Locate the cell with the specified text and output its (X, Y) center coordinate. 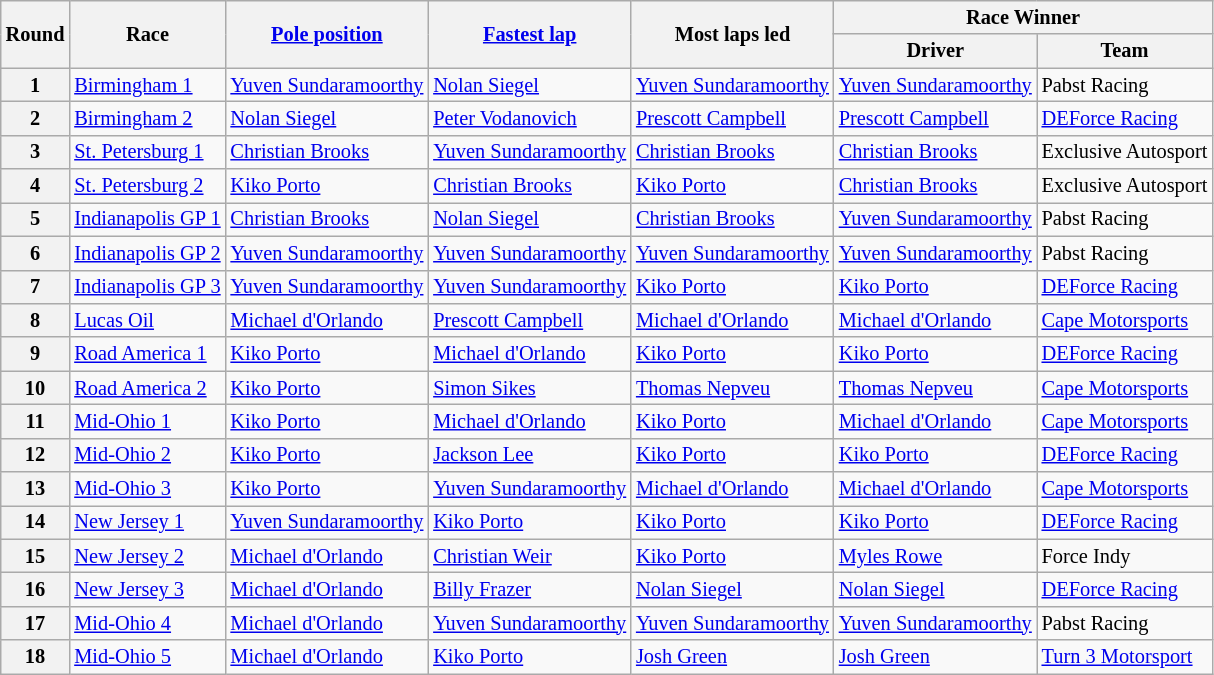
16 (36, 589)
Team (1125, 51)
10 (36, 388)
11 (36, 421)
7 (36, 287)
New Jersey 3 (147, 589)
Simon Sikes (530, 388)
Indianapolis GP 1 (147, 219)
Jackson Lee (530, 455)
8 (36, 320)
Lucas Oil (147, 320)
Road America 1 (147, 354)
14 (36, 522)
Race (147, 34)
Christian Weir (530, 556)
Indianapolis GP 2 (147, 253)
Pole position (328, 34)
Turn 3 Motorsport (1125, 657)
5 (36, 219)
Myles Rowe (936, 556)
3 (36, 152)
Mid-Ohio 2 (147, 455)
Race Winner (1023, 17)
Peter Vodanovich (530, 118)
15 (36, 556)
Mid-Ohio 4 (147, 623)
Fastest lap (530, 34)
New Jersey 2 (147, 556)
Billy Frazer (530, 589)
Mid-Ohio 5 (147, 657)
Indianapolis GP 3 (147, 287)
Birmingham 2 (147, 118)
13 (36, 489)
9 (36, 354)
New Jersey 1 (147, 522)
Birmingham 1 (147, 85)
St. Petersburg 2 (147, 186)
Mid-Ohio 1 (147, 421)
18 (36, 657)
12 (36, 455)
4 (36, 186)
Driver (936, 51)
Most laps led (732, 34)
1 (36, 85)
Round (36, 34)
17 (36, 623)
Road America 2 (147, 388)
St. Petersburg 1 (147, 152)
6 (36, 253)
Force Indy (1125, 556)
Mid-Ohio 3 (147, 489)
2 (36, 118)
